Determine the [x, y] coordinate at the center of the cell enclosing the given text.  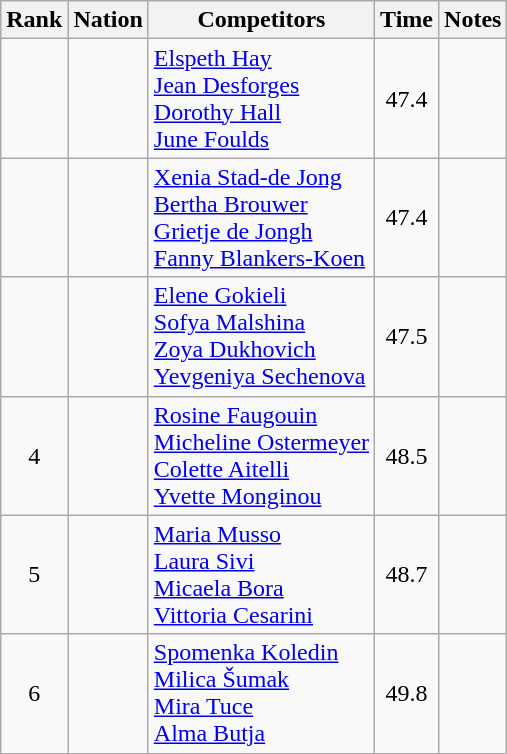
Spomenka KoledinMilica ŠumakMira TuceAlma Butja [261, 694]
6 [34, 694]
5 [34, 574]
Time [407, 20]
4 [34, 456]
Rank [34, 20]
Xenia Stad-de JongBertha BrouwerGrietje de JonghFanny Blankers-Koen [261, 218]
Elene GokieliSofya MalshinaZoya DukhovichYevgeniya Sechenova [261, 336]
Competitors [261, 20]
48.7 [407, 574]
Notes [473, 20]
Maria MussoLaura SiviMicaela BoraVittoria Cesarini [261, 574]
49.8 [407, 694]
47.5 [407, 336]
Rosine FaugouinMicheline OstermeyerColette AitelliYvette Monginou [261, 456]
Elspeth HayJean DesforgesDorothy HallJune Foulds [261, 98]
48.5 [407, 456]
Nation [108, 20]
